Return (X, Y) of the center of cell containing provided text 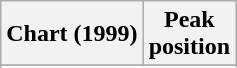
Chart (1999) (72, 34)
Peakposition (189, 34)
